From the cell containing the given text, extract its center point as [x, y] coordinate. 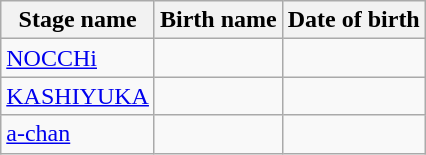
a-chan [78, 134]
NOCCHi [78, 58]
Stage name [78, 20]
Birth name [218, 20]
KASHIYUKA [78, 96]
Date of birth [354, 20]
